Output the (x, y) coordinate of the center of the cell containing the given text.  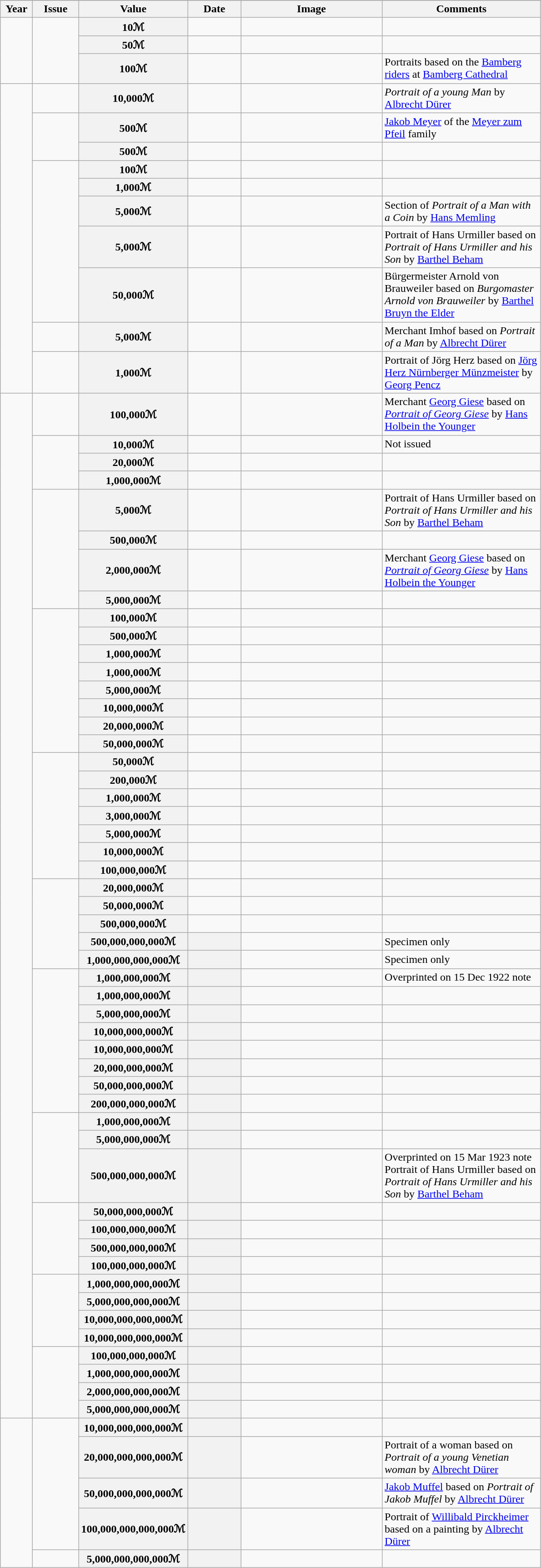
Portrait of a young Man by Albrecht Dürer (462, 98)
Portrait of Jörg Herz based on Jörg Herz Nürnberger Münzmeister by Georg Pencz (462, 372)
Section of Portrait of a Man with a Coin by Hans Memling (462, 211)
Portrait of a woman based on Portrait of a young Venetian woman by Albrecht Dürer (462, 1457)
Portraits based on the Bamberg riders at Bamberg Cathedral (462, 68)
Comments (462, 9)
Jakob Meyer of the Meyer zum Pfeil family (462, 127)
20,000,000,000,000ℳ︁ (134, 1457)
Jakob Muffel based on Portrait of Jakob Muffel by Albrecht Dürer (462, 1493)
Value (134, 9)
Not issued (462, 444)
Year (16, 9)
2,000,000ℳ︁ (134, 570)
200,000ℳ︁ (134, 780)
Image (312, 9)
2,000,000,000,000ℳ︁ (134, 1392)
50ℳ︁ (134, 45)
500,000,000ℳ︁ (134, 924)
20,000ℳ︁ (134, 462)
Portrait of Willibald Pirckheimer based on a painting by Albrecht Dürer (462, 1528)
100,000,000,000,000ℳ︁ (134, 1528)
10ℳ︁ (134, 27)
50,000,000,000,000ℳ︁ (134, 1493)
Merchant Imhof based on Portrait of a Man by Albrecht Dürer (462, 336)
Overprinted on 15 Dec 1922 note (462, 977)
3,000,000ℳ︁ (134, 816)
Issue (55, 9)
Overprinted on 15 Mar 1923 notePortrait of Hans Urmiller based on Portrait of Hans Urmiller and his Son by Barthel Beham (462, 1176)
Bürgermeister Arnold von Brauweiler based on Burgomaster Arnold von Brauweiler by Barthel Bruyn the Elder (462, 295)
Date (214, 9)
20,000,000,000ℳ︁ (134, 1067)
200,000,000,000ℳ︁ (134, 1103)
100,000,000ℳ︁ (134, 870)
